Determine the [X, Y] coordinate at the center of the cell enclosing the given text.  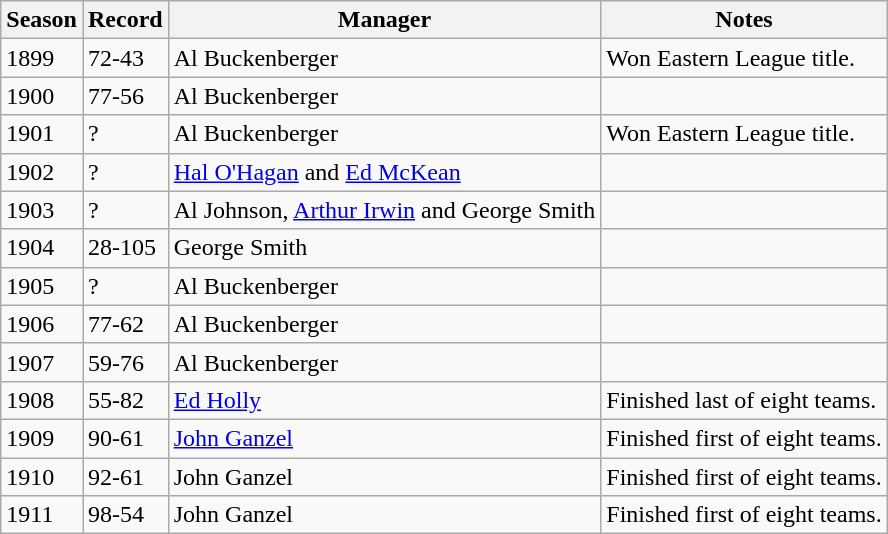
28-105 [125, 248]
92-61 [125, 477]
Record [125, 20]
1903 [42, 210]
Ed Holly [384, 400]
1908 [42, 400]
90-61 [125, 438]
Finished last of eight teams. [744, 400]
1911 [42, 515]
72-43 [125, 58]
Hal O'Hagan and Ed McKean [384, 172]
77-62 [125, 324]
1902 [42, 172]
Notes [744, 20]
Manager [384, 20]
George Smith [384, 248]
59-76 [125, 362]
55-82 [125, 400]
1905 [42, 286]
1900 [42, 96]
1904 [42, 248]
1909 [42, 438]
Al Johnson, Arthur Irwin and George Smith [384, 210]
1901 [42, 134]
77-56 [125, 96]
Season [42, 20]
1906 [42, 324]
1907 [42, 362]
1910 [42, 477]
98-54 [125, 515]
1899 [42, 58]
